Return the [x, y] coordinate for the center point of the cell that contains the specified text.  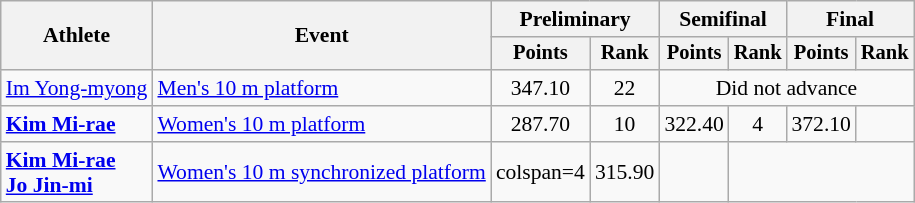
Im Yong-myong [77, 88]
Men's 10 m platform [321, 88]
10 [624, 124]
Preliminary [576, 19]
Athlete [77, 36]
Women's 10 m platform [321, 124]
Women's 10 m synchronized platform [321, 172]
315.90 [624, 172]
372.10 [820, 124]
colspan=4 [540, 172]
287.70 [540, 124]
4 [758, 124]
Kim Mi-rae [77, 124]
322.40 [694, 124]
22 [624, 88]
Semifinal [722, 19]
Final [850, 19]
Event [321, 36]
Did not advance [786, 88]
347.10 [540, 88]
Kim Mi-raeJo Jin-mi [77, 172]
